Capture the cell that displays the provided text and extract its (X, Y) central coordinate. 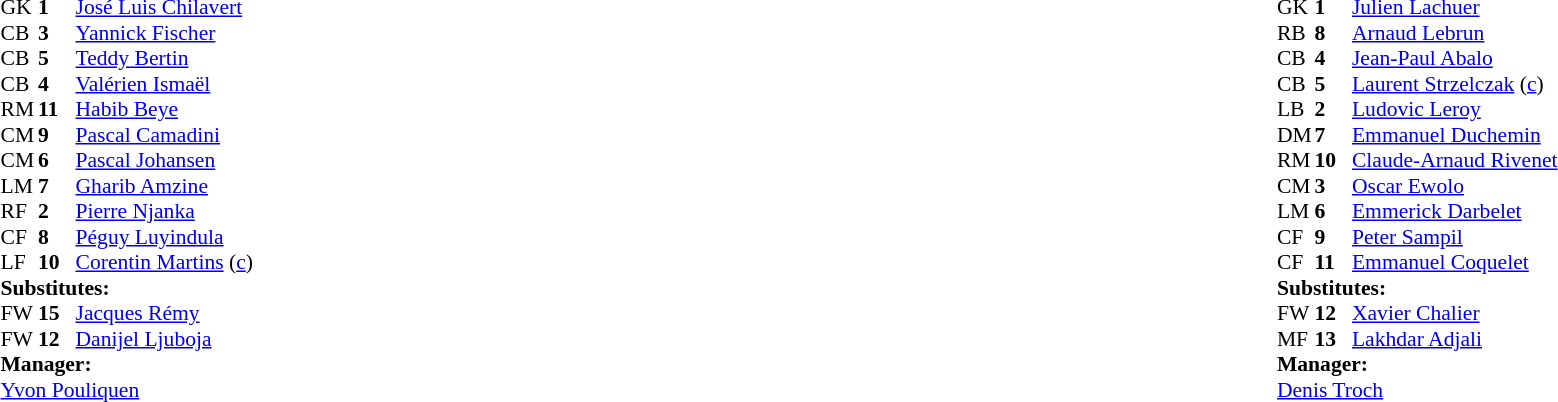
LF (19, 263)
Xavier Chalier (1455, 313)
13 (1333, 339)
Corentin Martins (c) (164, 263)
Lakhdar Adjali (1455, 339)
Pascal Johansen (164, 161)
Gharib Amzine (164, 186)
Péguy Luyindula (164, 237)
Pierre Njanka (164, 211)
Teddy Bertin (164, 59)
15 (57, 313)
Emmanuel Duchemin (1455, 135)
Emmanuel Coquelet (1455, 263)
Oscar Ewolo (1455, 186)
Claude-Arnaud Rivenet (1455, 161)
Ludovic Leroy (1455, 109)
Peter Sampil (1455, 237)
Laurent Strzelczak (c) (1455, 84)
Emmerick Darbelet (1455, 211)
LB (1296, 109)
Jean-Paul Abalo (1455, 59)
Valérien Ismaël (164, 84)
Danijel Ljuboja (164, 339)
Pascal Camadini (164, 135)
Jacques Rémy (164, 313)
Yannick Fischer (164, 33)
Habib Beye (164, 109)
Arnaud Lebrun (1455, 33)
RB (1296, 33)
MF (1296, 339)
RF (19, 211)
DM (1296, 135)
